Locate the cell with the specified text and output its [x, y] center coordinate. 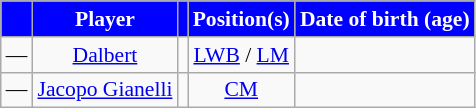
Player [104, 19]
Dalbert [104, 55]
Position(s) [242, 19]
LWB / LM [242, 55]
Jacopo Gianelli [104, 90]
Date of birth (age) [385, 19]
CM [242, 90]
